Scan for the cell matching the given text and deliver its (x, y) coordinate at center. 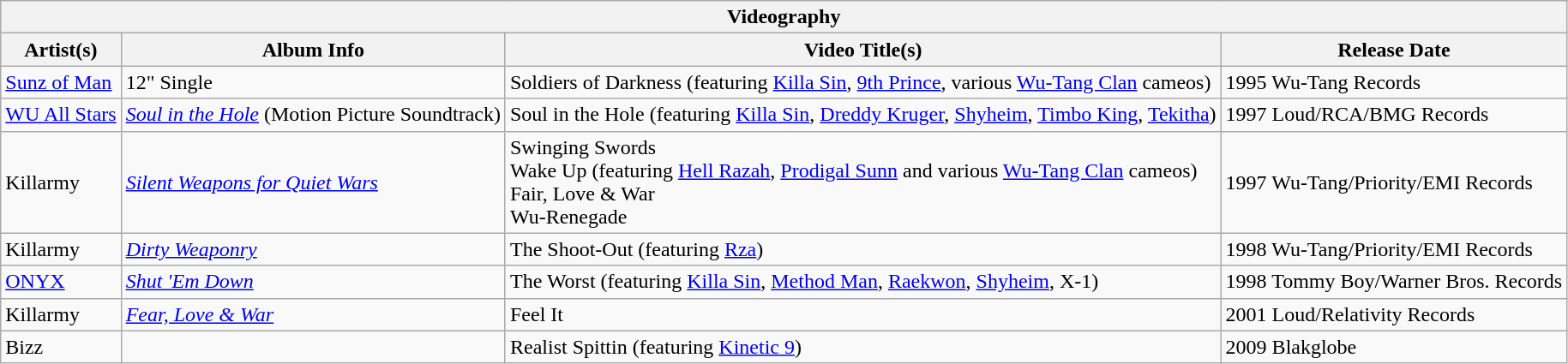
2001 Loud/Relativity Records (1394, 314)
Dirty Weaponry (313, 249)
Silent Weapons for Quiet Wars (313, 182)
Artist(s) (61, 50)
Release Date (1394, 50)
ONYX (61, 282)
Soldiers of Darkness (featuring Killa Sin, 9th Prince, various Wu-Tang Clan cameos) (862, 82)
Album Info (313, 50)
1997 Loud/RCA/BMG Records (1394, 115)
Soul in the Hole (Motion Picture Soundtrack) (313, 115)
The Shoot-Out (featuring Rza) (862, 249)
1998 Tommy Boy/Warner Bros. Records (1394, 282)
1995 Wu-Tang Records (1394, 82)
Videography (784, 17)
Soul in the Hole (featuring Killa Sin, Dreddy Kruger, Shyheim, Timbo King, Tekitha) (862, 115)
Shut 'Em Down (313, 282)
WU All Stars (61, 115)
12" Single (313, 82)
2009 Blakglobe (1394, 347)
1998 Wu-Tang/Priority/EMI Records (1394, 249)
The Worst (featuring Killa Sin, Method Man, Raekwon, Shyheim, X-1) (862, 282)
Fear, Love & War (313, 314)
Video Title(s) (862, 50)
Realist Spittin (featuring Kinetic 9) (862, 347)
Swinging SwordsWake Up (featuring Hell Razah, Prodigal Sunn and various Wu-Tang Clan cameos) Fair, Love & WarWu-Renegade (862, 182)
Feel It (862, 314)
Sunz of Man (61, 82)
1997 Wu-Tang/Priority/EMI Records (1394, 182)
Bizz (61, 347)
